From the cell containing the given text, extract its center point as [x, y] coordinate. 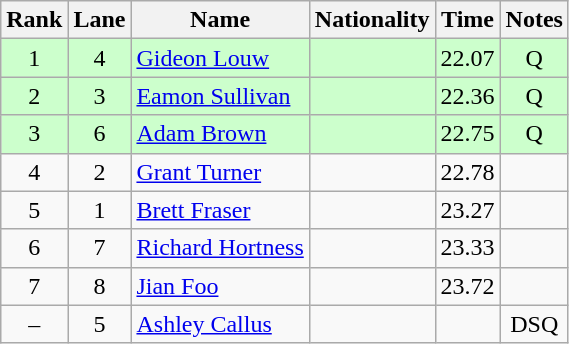
Richard Hortness [220, 248]
Grant Turner [220, 172]
Rank [34, 20]
Notes [534, 20]
Adam Brown [220, 134]
22.75 [468, 134]
Brett Fraser [220, 210]
Jian Foo [220, 286]
Gideon Louw [220, 58]
8 [100, 286]
23.72 [468, 286]
Eamon Sullivan [220, 96]
Ashley Callus [220, 324]
– [34, 324]
22.36 [468, 96]
23.33 [468, 248]
Name [220, 20]
23.27 [468, 210]
22.78 [468, 172]
Lane [100, 20]
Time [468, 20]
22.07 [468, 58]
DSQ [534, 324]
Nationality [372, 20]
